Capture the cell that displays the provided text and extract its [X, Y] central coordinate. 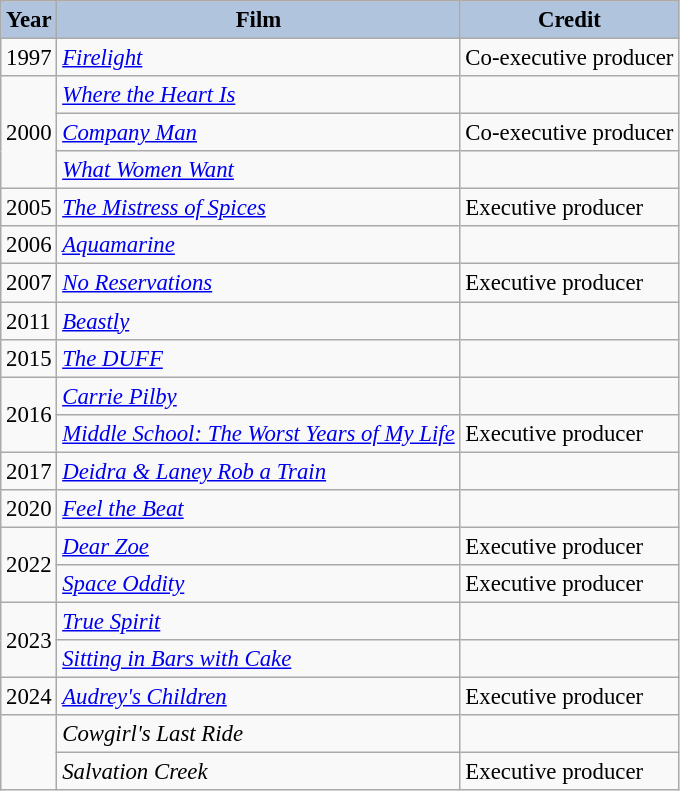
Firelight [258, 58]
Carrie Pilby [258, 396]
2007 [29, 283]
2011 [29, 321]
Space Oddity [258, 584]
Middle School: The Worst Years of My Life [258, 433]
2022 [29, 564]
Year [29, 20]
2017 [29, 471]
Deidra & Laney Rob a Train [258, 471]
1997 [29, 58]
Credit [570, 20]
2016 [29, 414]
2006 [29, 245]
2015 [29, 358]
The Mistress of Spices [258, 208]
Cowgirl's Last Ride [258, 734]
Company Man [258, 133]
2024 [29, 697]
Audrey's Children [258, 697]
Film [258, 20]
No Reservations [258, 283]
Feel the Beat [258, 509]
Sitting in Bars with Cake [258, 659]
Where the Heart Is [258, 95]
What Women Want [258, 170]
The DUFF [258, 358]
2000 [29, 132]
2005 [29, 208]
Salvation Creek [258, 772]
2020 [29, 509]
Aquamarine [258, 245]
2023 [29, 640]
True Spirit [258, 621]
Dear Zoe [258, 546]
Beastly [258, 321]
